Scan for the cell matching the given text and deliver its [X, Y] coordinate at center. 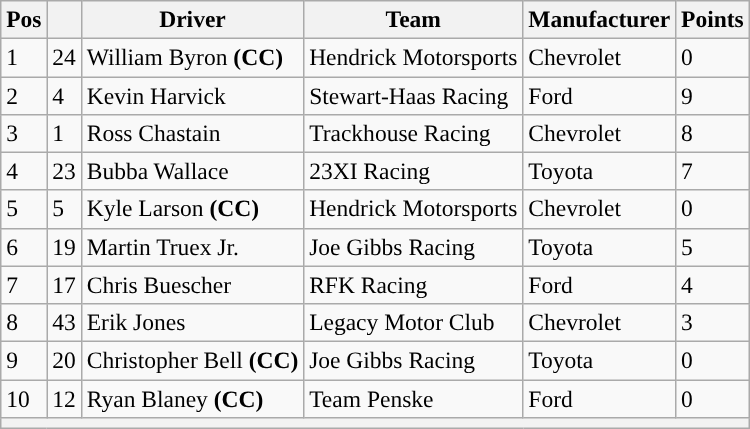
Kevin Harvick [192, 95]
24 [64, 57]
Martin Truex Jr. [192, 247]
17 [64, 285]
Ryan Blaney (CC) [192, 398]
19 [64, 247]
12 [64, 398]
Bubba Wallace [192, 171]
William Byron (CC) [192, 57]
Driver [192, 19]
Pos [24, 19]
10 [24, 398]
2 [24, 95]
Chris Buescher [192, 285]
Christopher Bell (CC) [192, 360]
Kyle Larson (CC) [192, 209]
20 [64, 360]
Team Penske [414, 398]
Stewart-Haas Racing [414, 95]
Trackhouse Racing [414, 133]
Ross Chastain [192, 133]
Manufacturer [600, 19]
Legacy Motor Club [414, 322]
23XI Racing [414, 171]
Erik Jones [192, 322]
Team [414, 19]
43 [64, 322]
RFK Racing [414, 285]
23 [64, 171]
6 [24, 247]
Points [713, 19]
